Provide the [x, y] coordinate of the cell's center where the given text is located.  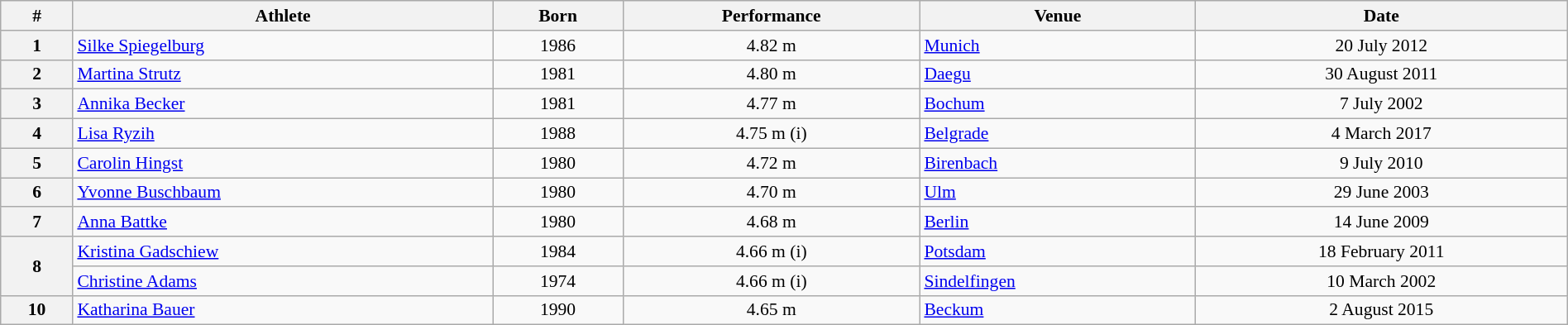
Lisa Ryzih [283, 134]
Venue [1057, 16]
18 February 2011 [1381, 251]
Sindelfingen [1057, 281]
4.82 m [771, 45]
Potsdam [1057, 251]
Athlete [283, 16]
Date [1381, 16]
1984 [557, 251]
2 [37, 74]
Anna Battke [283, 222]
4.77 m [771, 104]
Daegu [1057, 74]
Berlin [1057, 222]
# [37, 16]
Bochum [1057, 104]
Silke Spiegelburg [283, 45]
20 July 2012 [1381, 45]
4 [37, 134]
1988 [557, 134]
9 July 2010 [1381, 163]
Carolin Hingst [283, 163]
Ulm [1057, 193]
Munich [1057, 45]
4.70 m [771, 193]
8 [37, 266]
4.80 m [771, 74]
5 [37, 163]
Birenbach [1057, 163]
Kristina Gadschiew [283, 251]
29 June 2003 [1381, 193]
Katharina Bauer [283, 310]
10 March 2002 [1381, 281]
4.68 m [771, 222]
Belgrade [1057, 134]
1974 [557, 281]
Martina Strutz [283, 74]
1986 [557, 45]
2 August 2015 [1381, 310]
Christine Adams [283, 281]
14 June 2009 [1381, 222]
4.65 m [771, 310]
Born [557, 16]
4.72 m [771, 163]
7 [37, 222]
10 [37, 310]
30 August 2011 [1381, 74]
Performance [771, 16]
Annika Becker [283, 104]
6 [37, 193]
Beckum [1057, 310]
1990 [557, 310]
4.75 m (i) [771, 134]
3 [37, 104]
4 March 2017 [1381, 134]
1 [37, 45]
7 July 2002 [1381, 104]
Yvonne Buschbaum [283, 193]
